Return (X, Y) of the center of cell containing provided text 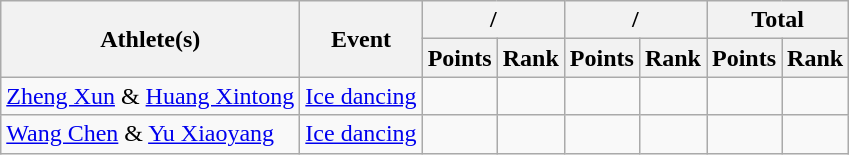
Athlete(s) (150, 39)
Zheng Xun & Huang Xintong (150, 96)
Event (361, 39)
Wang Chen & Yu Xiaoyang (150, 134)
Total (777, 20)
